Determine the [x, y] coordinate at the center of the cell enclosing the given text.  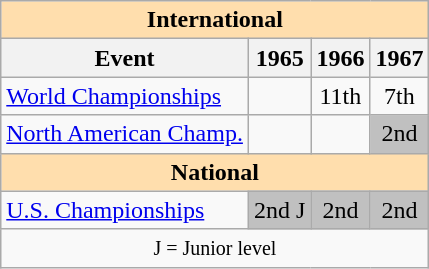
National [215, 172]
1965 [279, 58]
J = Junior level [215, 248]
1966 [340, 58]
International [215, 20]
1967 [400, 58]
World Championships [125, 96]
11th [340, 96]
2nd J [279, 210]
North American Champ. [125, 134]
7th [400, 96]
Event [125, 58]
U.S. Championships [125, 210]
